Detect which cell encompasses the target text, then output its (x, y) center coordinate. 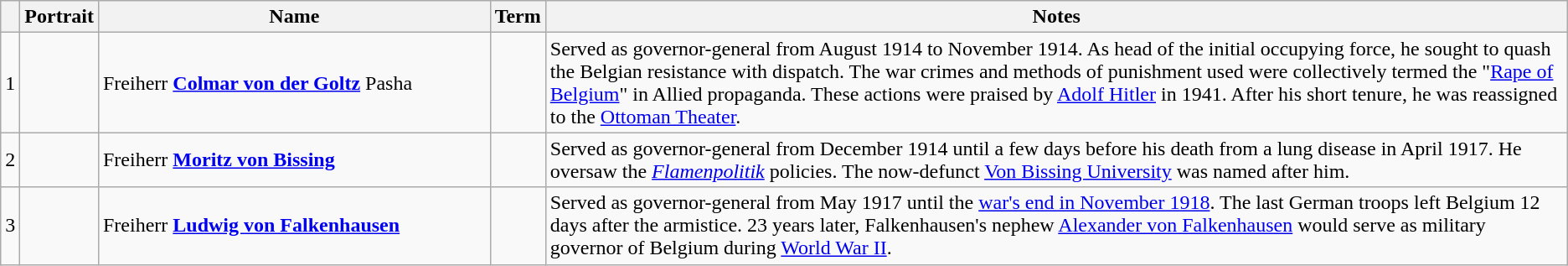
Freiherr Moritz von Bissing (294, 159)
3 (10, 226)
Term (518, 17)
2 (10, 159)
Freiherr Ludwig von Falkenhausen (294, 226)
1 (10, 82)
Name (294, 17)
Notes (1056, 17)
Freiherr Colmar von der Goltz Pasha (294, 82)
Portrait (59, 17)
